Capture the cell that displays the provided text and extract its (X, Y) central coordinate. 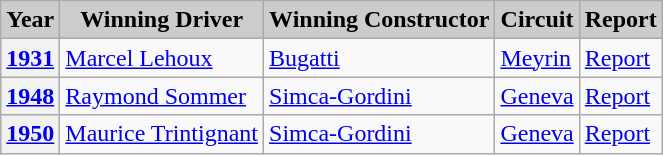
Meyrin (537, 58)
Winning Driver (162, 20)
Bugatti (380, 58)
Raymond Sommer (162, 96)
Circuit (537, 20)
1950 (30, 134)
Maurice Trintignant (162, 134)
Year (30, 20)
Marcel Lehoux (162, 58)
1948 (30, 96)
Winning Constructor (380, 20)
1931 (30, 58)
